Return the [X, Y] coordinate for the center point of the cell that contains the specified text.  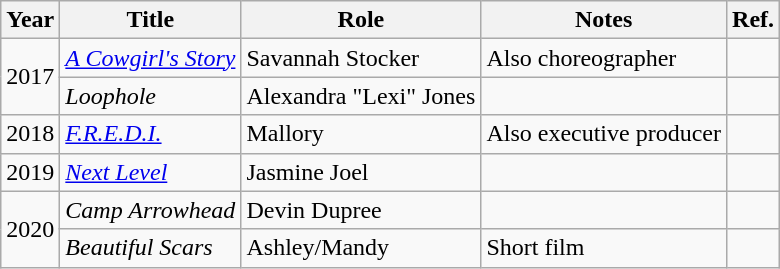
Also choreographer [604, 58]
F.R.E.D.I. [150, 134]
Title [150, 20]
Year [30, 20]
A Cowgirl's Story [150, 58]
Ashley/Mandy [361, 248]
2019 [30, 172]
Savannah Stocker [361, 58]
Loophole [150, 96]
Ref. [754, 20]
Devin Dupree [361, 210]
2017 [30, 77]
Short film [604, 248]
2018 [30, 134]
2020 [30, 229]
Also executive producer [604, 134]
Beautiful Scars [150, 248]
Alexandra "Lexi" Jones [361, 96]
Next Level [150, 172]
Notes [604, 20]
Mallory [361, 134]
Role [361, 20]
Jasmine Joel [361, 172]
Camp Arrowhead [150, 210]
